Search for the cell housing the specified text and yield its (x, y) center coordinate. 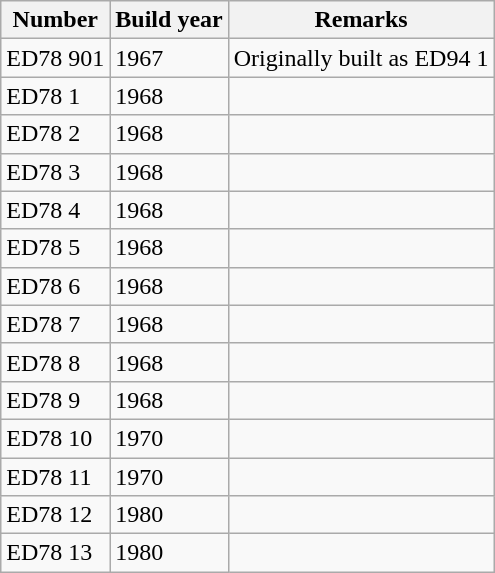
ED78 10 (56, 438)
ED78 8 (56, 362)
1967 (169, 58)
ED78 13 (56, 553)
ED78 901 (56, 58)
ED78 2 (56, 134)
ED78 4 (56, 210)
ED78 9 (56, 400)
ED78 12 (56, 515)
ED78 6 (56, 286)
ED78 5 (56, 248)
Originally built as ED94 1 (361, 58)
ED78 3 (56, 172)
Build year (169, 20)
ED78 1 (56, 96)
ED78 11 (56, 477)
Remarks (361, 20)
ED78 7 (56, 324)
Number (56, 20)
